Capture the cell that displays the provided text and extract its [x, y] central coordinate. 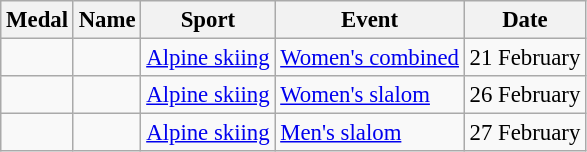
Date [524, 20]
Women's slalom [370, 95]
Men's slalom [370, 133]
Event [370, 20]
Women's combined [370, 58]
Name [107, 20]
27 February [524, 133]
Medal [38, 20]
Sport [208, 20]
26 February [524, 95]
21 February [524, 58]
